Capture the cell that displays the provided text and extract its [x, y] central coordinate. 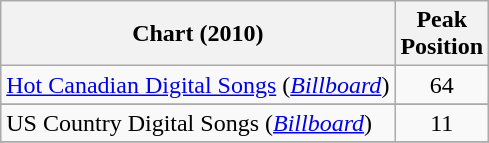
PeakPosition [442, 34]
11 [442, 123]
US Country Digital Songs (Billboard) [198, 123]
Chart (2010) [198, 34]
Hot Canadian Digital Songs (Billboard) [198, 85]
64 [442, 85]
